Return [x, y] of the center of cell containing provided text 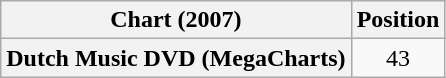
Dutch Music DVD (MegaCharts) [176, 58]
Position [398, 20]
43 [398, 58]
Chart (2007) [176, 20]
